Scan for the cell matching the given text and deliver its [X, Y] coordinate at center. 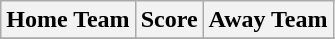
Away Team [268, 20]
Home Team [68, 20]
Score [169, 20]
